Provide the (X, Y) coordinate of the cell's center where the given text is located.  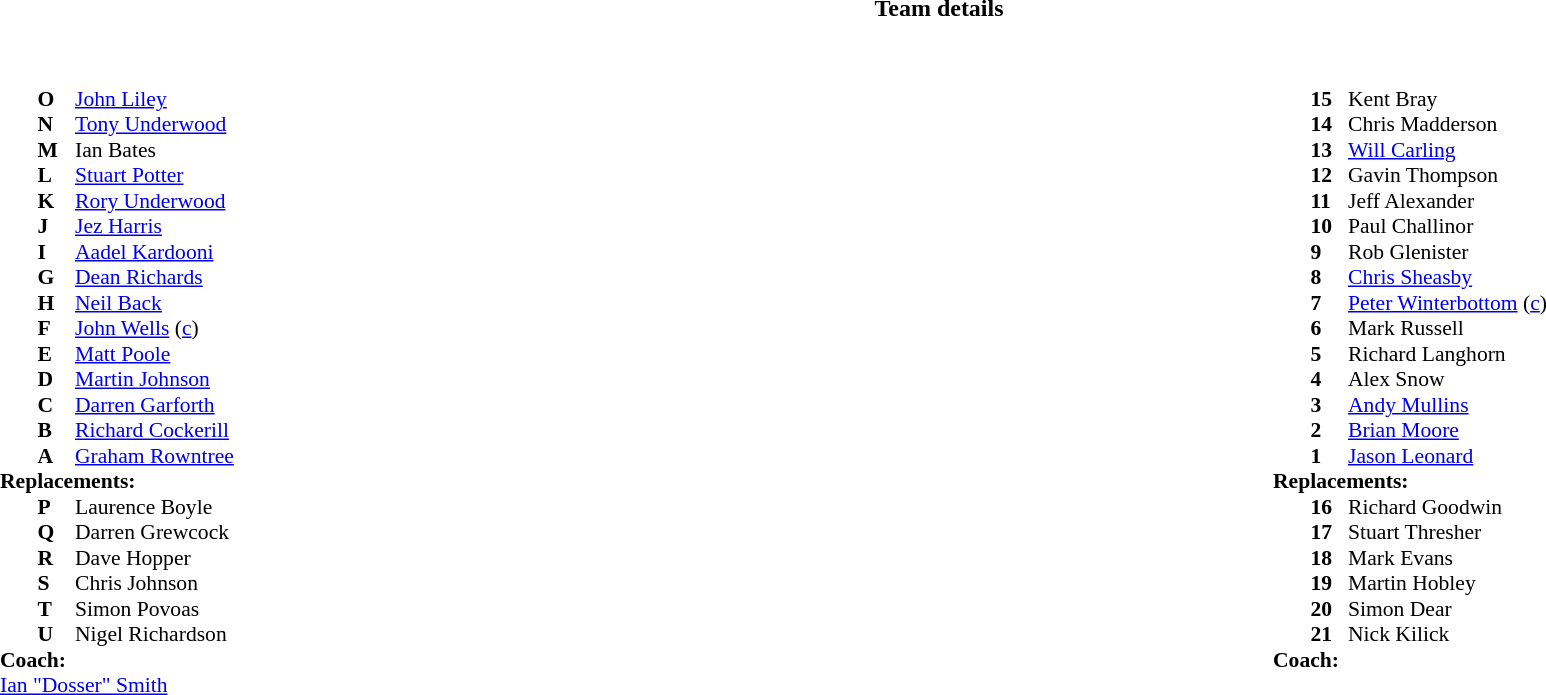
S (57, 583)
Jez Harris (154, 227)
6 (1330, 329)
15 (1330, 99)
14 (1330, 125)
Coach: (117, 660)
Aadel Kardooni (154, 252)
10 (1330, 227)
16 (1330, 507)
9 (1330, 252)
Matt Poole (154, 354)
N (57, 125)
Dean Richards (154, 277)
Richard Cockerill (154, 431)
U (57, 635)
Rory Underwood (154, 201)
11 (1330, 201)
C (57, 405)
Nigel Richardson (154, 635)
Darren Grewcock (154, 533)
Chris Johnson (154, 583)
T (57, 609)
Darren Garforth (154, 405)
B (57, 431)
M (57, 150)
Q (57, 533)
J (57, 227)
John Wells (c) (154, 329)
A (57, 456)
R (57, 558)
Stuart Potter (154, 175)
Replacements: (117, 481)
1 (1330, 456)
13 (1330, 150)
19 (1330, 583)
Laurence Boyle (154, 507)
Simon Povoas (154, 609)
Tony Underwood (154, 125)
F (57, 329)
8 (1330, 277)
H (57, 303)
21 (1330, 635)
5 (1330, 354)
D (57, 379)
7 (1330, 303)
20 (1330, 609)
I (57, 252)
12 (1330, 175)
K (57, 201)
4 (1330, 379)
3 (1330, 405)
John Liley (154, 99)
18 (1330, 558)
Dave Hopper (154, 558)
Graham Rowntree (154, 456)
2 (1330, 431)
P (57, 507)
Martin Johnson (154, 379)
G (57, 277)
O (57, 99)
Ian Bates (154, 150)
Neil Back (154, 303)
E (57, 354)
17 (1330, 533)
L (57, 175)
